Pinpoint the cell where the given text exists, returning its [x, y] midpoint coordinate. 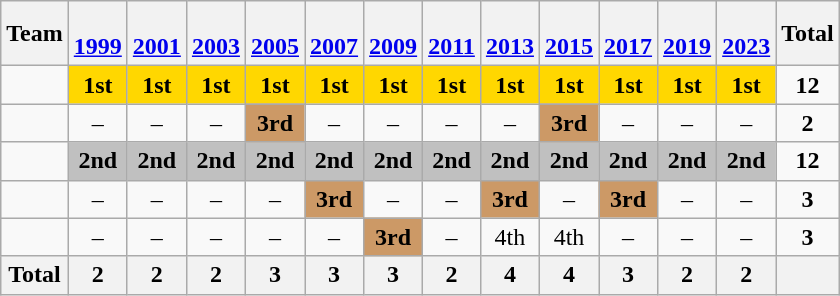
2003 [216, 34]
2001 [156, 34]
2007 [334, 34]
2011 [452, 34]
2009 [394, 34]
1999 [98, 34]
2019 [688, 34]
2005 [274, 34]
Team [35, 34]
2013 [510, 34]
2015 [568, 34]
2023 [746, 34]
2017 [628, 34]
